Extract the [X, Y] coordinate from the center of the cell holding the provided text.  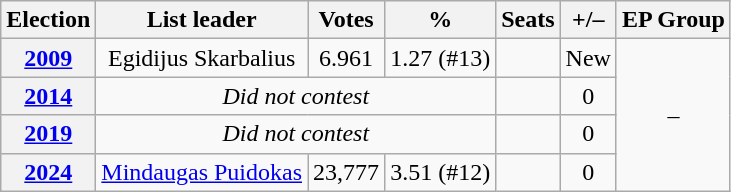
+/– [588, 20]
List leader [202, 20]
3.51 (#12) [440, 172]
Votes [346, 20]
EP Group [673, 20]
Mindaugas Puidokas [202, 172]
2009 [48, 58]
– [673, 115]
2024 [48, 172]
23,777 [346, 172]
1.27 (#13) [440, 58]
Egidijus Skarbalius [202, 58]
Seats [528, 20]
% [440, 20]
2019 [48, 134]
Election [48, 20]
2014 [48, 96]
New [588, 58]
6.961 [346, 58]
